Extract the (X, Y) coordinate from the center of the cell holding the provided text.  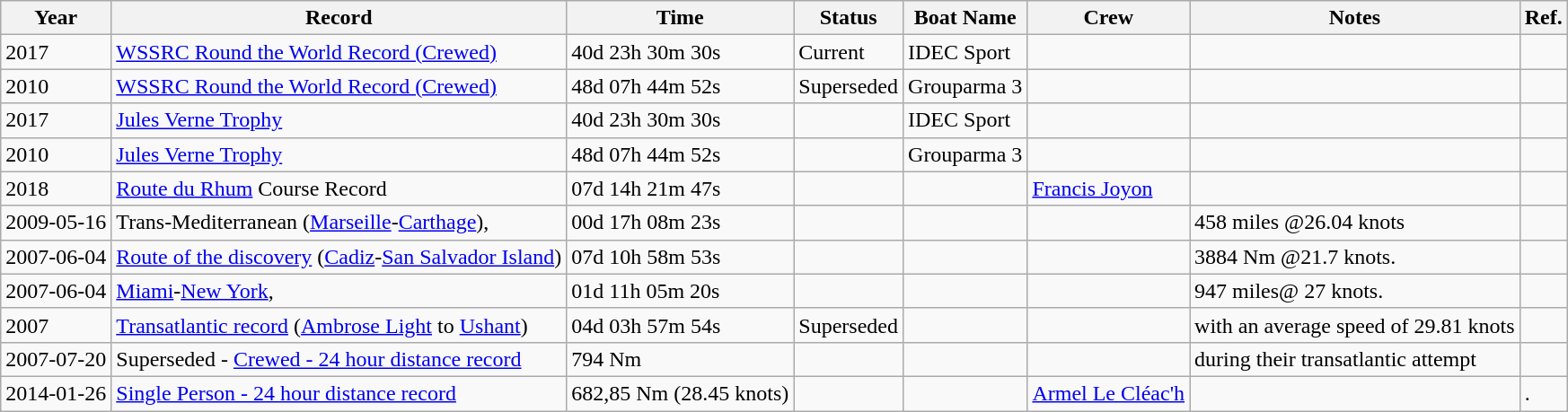
Miami-New York, (339, 291)
458 miles @26.04 knots (1355, 223)
Ref. (1543, 18)
Record (339, 18)
during their transatlantic attempt (1355, 359)
Boat Name (965, 18)
. (1543, 393)
Armel Le Cléac'h (1108, 393)
2009-05-16 (56, 223)
2007 (56, 325)
Time (681, 18)
01d 11h 05m 20s (681, 291)
3884 Nm @21.7 knots. (1355, 257)
Route of the discovery (Cadiz-San Salvador Island) (339, 257)
Single Person - 24 hour distance record (339, 393)
04d 03h 57m 54s (681, 325)
947 miles@ 27 knots. (1355, 291)
Route du Rhum Course Record (339, 188)
Current (849, 52)
2014-01-26 (56, 393)
2007-07-20 (56, 359)
Francis Joyon (1108, 188)
Transatlantic record (Ambrose Light to Ushant) (339, 325)
794 Nm (681, 359)
Superseded - Crewed - 24 hour distance record (339, 359)
Year (56, 18)
2018 (56, 188)
00d 17h 08m 23s (681, 223)
07d 14h 21m 47s (681, 188)
with an average speed of 29.81 knots (1355, 325)
07d 10h 58m 53s (681, 257)
682,85 Nm (28.45 knots) (681, 393)
Trans-Mediterranean (Marseille-Carthage), (339, 223)
Notes (1355, 18)
Crew (1108, 18)
Status (849, 18)
